Determine the (X, Y) coordinate at the center of the cell enclosing the given text.  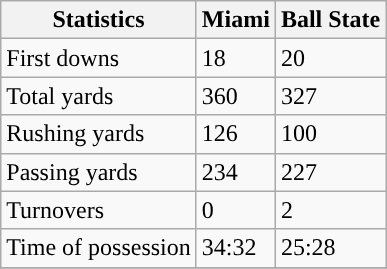
227 (330, 172)
Total yards (99, 96)
18 (236, 58)
20 (330, 58)
0 (236, 210)
2 (330, 210)
Turnovers (99, 210)
100 (330, 134)
327 (330, 96)
Time of possession (99, 248)
126 (236, 134)
360 (236, 96)
Miami (236, 20)
34:32 (236, 248)
Passing yards (99, 172)
25:28 (330, 248)
First downs (99, 58)
Ball State (330, 20)
234 (236, 172)
Rushing yards (99, 134)
Statistics (99, 20)
